Provide the (X, Y) coordinate of the cell's center where the given text is located.  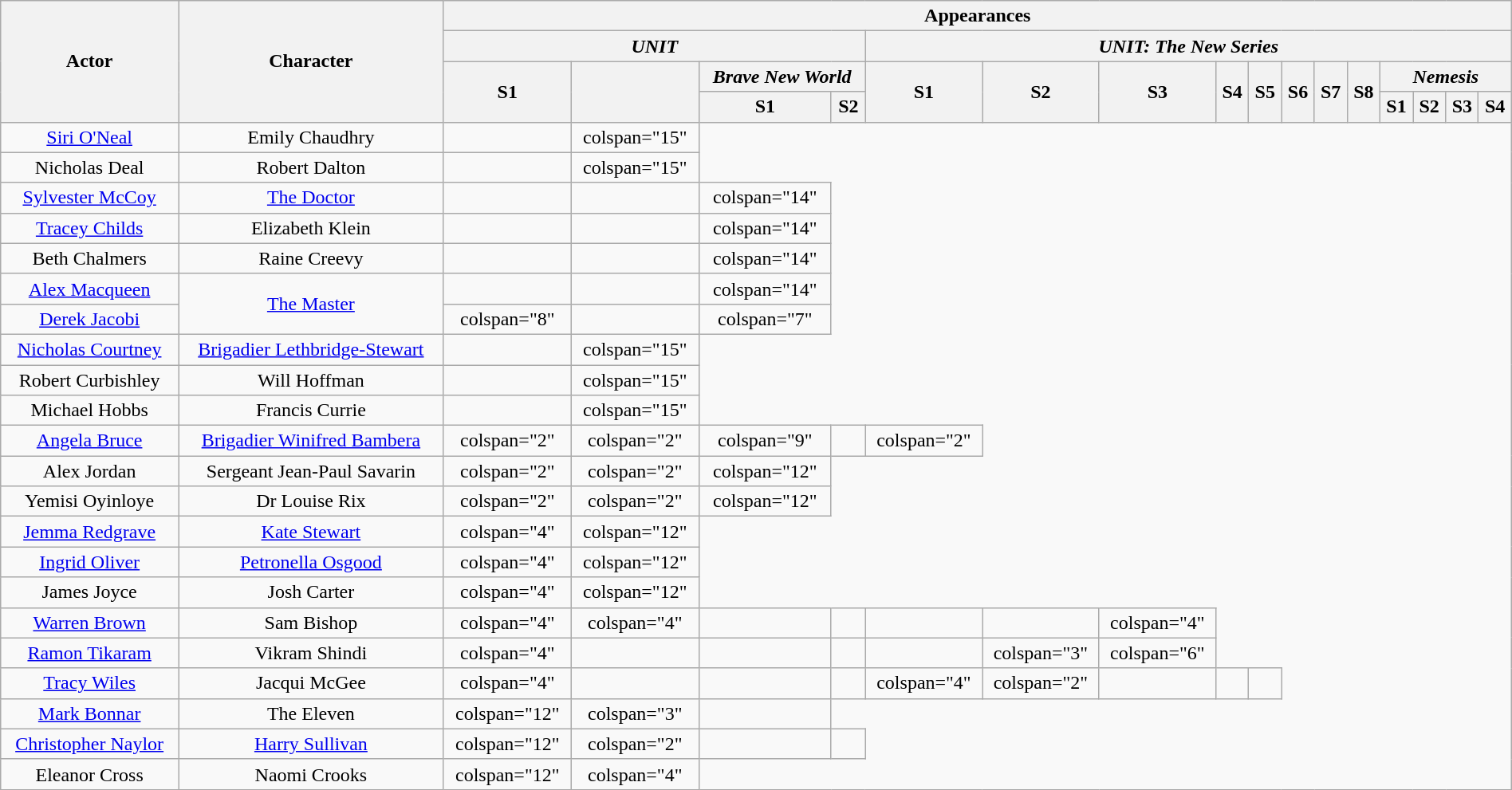
Actor (89, 61)
Naomi Crooks (311, 774)
Warren Brown (89, 623)
colspan="7" (765, 319)
S8 (1364, 92)
Vikram Shindi (311, 653)
Michael Hobbs (89, 411)
The Master (311, 304)
Yemisi Oyinloye (89, 501)
Robert Curbishley (89, 380)
Brigadier Lethbridge-Stewart (311, 349)
Brigadier Winifred Bambera (311, 441)
Alex Macqueen (89, 289)
Character (311, 61)
Harry Sullivan (311, 744)
colspan="9" (765, 441)
S7 (1330, 92)
Sam Bishop (311, 623)
S5 (1265, 92)
Raine Creevy (311, 258)
Robert Dalton (311, 167)
Eleanor Cross (89, 774)
Ingrid Oliver (89, 562)
Siri O'Neal (89, 137)
Christopher Naylor (89, 744)
Alex Jordan (89, 471)
Emily Chaudhry (311, 137)
Derek Jacobi (89, 319)
Beth Chalmers (89, 258)
Tracy Wiles (89, 683)
Elizabeth Klein (311, 228)
Jacqui McGee (311, 683)
Will Hoffman (311, 380)
Nicholas Courtney (89, 349)
Nemesis (1445, 77)
Nicholas Deal (89, 167)
Jemma Redgrave (89, 532)
S6 (1298, 92)
Sylvester McCoy (89, 198)
Sergeant Jean-Paul Savarin (311, 471)
Appearances (978, 16)
colspan="6" (1157, 653)
Tracey Childs (89, 228)
The Eleven (311, 713)
Brave New World (782, 77)
Francis Currie (311, 411)
Josh Carter (311, 592)
Angela Bruce (89, 441)
The Doctor (311, 198)
Petronella Osgood (311, 562)
Ramon Tikaram (89, 653)
Dr Louise Rix (311, 501)
colspan="8" (507, 319)
UNIT: The New Series (1188, 46)
UNIT (654, 46)
Kate Stewart (311, 532)
James Joyce (89, 592)
Mark Bonnar (89, 713)
